Find where the given text appears and provide that cell's center as (X, Y) coordinate. 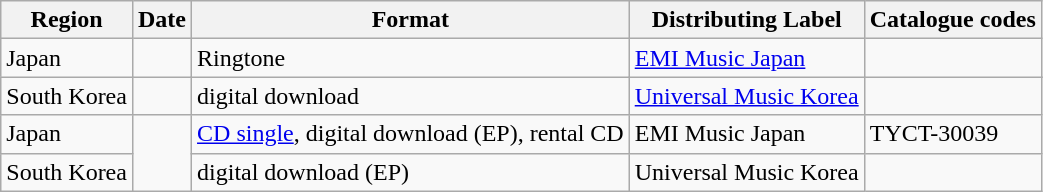
Distributing Label (746, 20)
Catalogue codes (952, 20)
Date (162, 20)
digital download (EP) (411, 172)
TYCT-30039 (952, 134)
CD single, digital download (EP), rental CD (411, 134)
Ringtone (411, 58)
Format (411, 20)
digital download (411, 96)
Region (67, 20)
